Return the [X, Y] coordinate for the center point of the cell that contains the specified text.  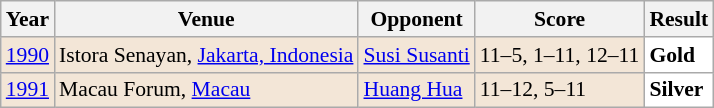
Result [678, 19]
11–5, 1–11, 12–11 [560, 55]
Score [560, 19]
Silver [678, 90]
Opponent [416, 19]
Gold [678, 55]
11–12, 5–11 [560, 90]
1990 [28, 55]
Istora Senayan, Jakarta, Indonesia [206, 55]
Year [28, 19]
Huang Hua [416, 90]
Venue [206, 19]
1991 [28, 90]
Susi Susanti [416, 55]
Macau Forum, Macau [206, 90]
